Return the (x, y) coordinate for the center point of the cell that contains the specified text.  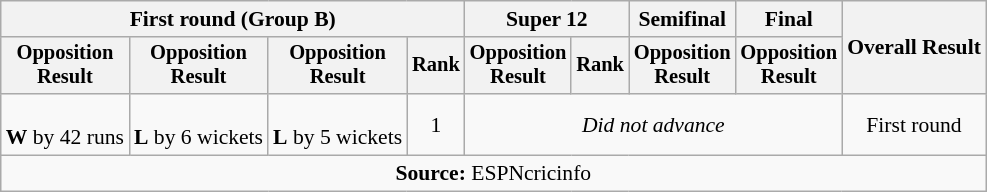
Super 12 (547, 19)
W by 42 runs (65, 124)
L by 6 wickets (198, 124)
1 (436, 124)
Overall Result (914, 48)
Semifinal (682, 19)
Source: ESPNcricinfo (494, 174)
First round (914, 124)
First round (Group B) (233, 19)
L by 5 wickets (338, 124)
Final (788, 19)
Did not advance (654, 124)
